Identify which cell holds the provided text, then report its [x, y] central coordinate. 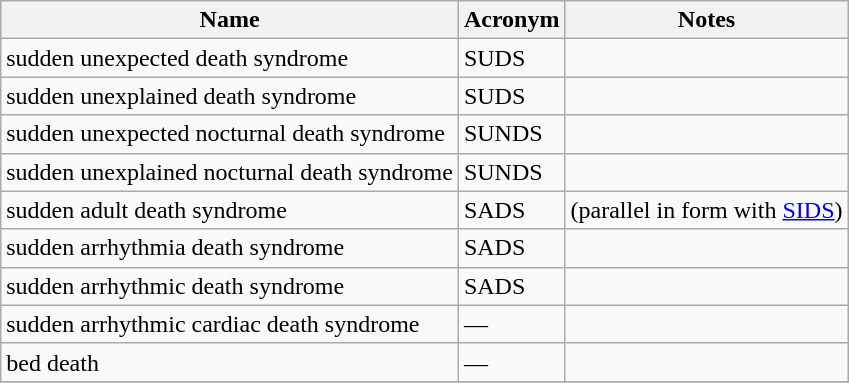
sudden adult death syndrome [230, 210]
sudden unexpected nocturnal death syndrome [230, 134]
(parallel in form with SIDS) [706, 210]
sudden arrhythmia death syndrome [230, 248]
sudden arrhythmic cardiac death syndrome [230, 324]
sudden unexplained death syndrome [230, 96]
sudden unexpected death syndrome [230, 58]
Notes [706, 20]
Acronym [512, 20]
Name [230, 20]
sudden arrhythmic death syndrome [230, 286]
sudden unexplained nocturnal death syndrome [230, 172]
bed death [230, 362]
